Locate the cell with the specified text and output its [X, Y] center coordinate. 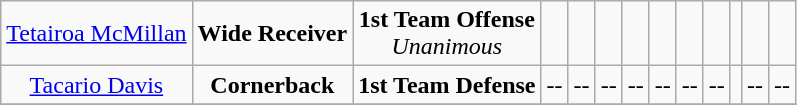
1st Team Offense Unanimous [447, 34]
Tetairoa McMillan [96, 34]
1st Team Defense [447, 85]
Wide Receiver [272, 34]
Cornerback [272, 85]
Tacario Davis [96, 85]
